Locate the cell with the specified text and output its [x, y] center coordinate. 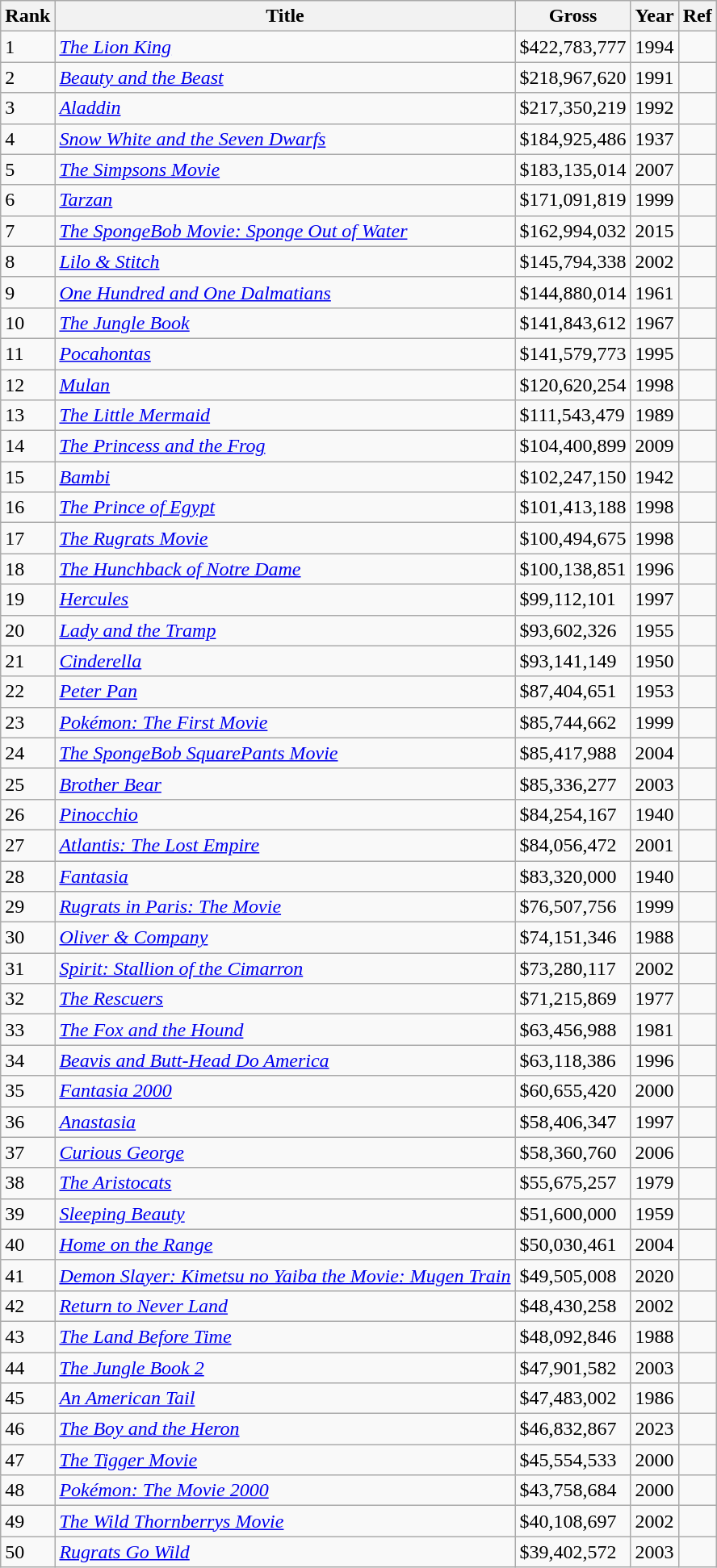
$184,925,486 [573, 139]
$162,994,032 [573, 231]
$43,758,684 [573, 1491]
1955 [654, 630]
14 [27, 446]
Year [654, 16]
11 [27, 353]
The Lion King [285, 47]
Sleeping Beauty [285, 1214]
6 [27, 200]
Return to Never Land [285, 1306]
49 [27, 1521]
$145,794,338 [573, 261]
1950 [654, 661]
$217,350,219 [573, 108]
The Land Before Time [285, 1336]
The Aristocats [285, 1183]
10 [27, 323]
The Tigger Movie [285, 1460]
$48,092,846 [573, 1336]
The Rescuers [285, 999]
One Hundred and One Dalmatians [285, 292]
24 [27, 753]
The Little Mermaid [285, 416]
Pokémon: The First Movie [285, 722]
$171,091,819 [573, 200]
Rugrats in Paris: The Movie [285, 907]
3 [27, 108]
The Jungle Book [285, 323]
$55,675,257 [573, 1183]
38 [27, 1183]
1981 [654, 1030]
Rugrats Go Wild [285, 1552]
23 [27, 722]
Mulan [285, 385]
42 [27, 1306]
7 [27, 231]
5 [27, 169]
$40,108,697 [573, 1521]
$60,655,420 [573, 1091]
1953 [654, 692]
37 [27, 1152]
$46,832,867 [573, 1429]
The SpongeBob Movie: Sponge Out of Water [285, 231]
4 [27, 139]
$104,400,899 [573, 446]
$111,543,479 [573, 416]
$141,843,612 [573, 323]
$76,507,756 [573, 907]
$84,056,472 [573, 845]
1937 [654, 139]
2020 [654, 1275]
1979 [654, 1183]
1961 [654, 292]
44 [27, 1368]
The Simpsons Movie [285, 169]
Brother Bear [285, 784]
Ref [698, 16]
50 [27, 1552]
$422,783,777 [573, 47]
Aladdin [285, 108]
$93,141,149 [573, 661]
41 [27, 1275]
$84,254,167 [573, 814]
1991 [654, 77]
Pocahontas [285, 353]
$218,967,620 [573, 77]
$58,406,347 [573, 1122]
Gross [573, 16]
1 [27, 47]
Snow White and the Seven Dwarfs [285, 139]
$100,138,851 [573, 569]
2015 [654, 231]
1959 [654, 1214]
34 [27, 1060]
46 [27, 1429]
$83,320,000 [573, 876]
28 [27, 876]
30 [27, 938]
1992 [654, 108]
2006 [654, 1152]
$120,620,254 [573, 385]
26 [27, 814]
$183,135,014 [573, 169]
$87,404,651 [573, 692]
An American Tail [285, 1399]
Peter Pan [285, 692]
1986 [654, 1399]
2 [27, 77]
The Jungle Book 2 [285, 1368]
Cinderella [285, 661]
2007 [654, 169]
1995 [654, 353]
Atlantis: The Lost Empire [285, 845]
9 [27, 292]
$47,483,002 [573, 1399]
Tarzan [285, 200]
2001 [654, 845]
Fantasia [285, 876]
1967 [654, 323]
Beavis and Butt-Head Do America [285, 1060]
Lilo & Stitch [285, 261]
2009 [654, 446]
43 [27, 1336]
Oliver & Company [285, 938]
29 [27, 907]
$144,880,014 [573, 292]
$49,505,008 [573, 1275]
$85,744,662 [573, 722]
32 [27, 999]
13 [27, 416]
Title [285, 16]
31 [27, 968]
The Princess and the Frog [285, 446]
12 [27, 385]
21 [27, 661]
$63,118,386 [573, 1060]
$99,112,101 [573, 600]
Pinocchio [285, 814]
$100,494,675 [573, 538]
$58,360,760 [573, 1152]
The Rugrats Movie [285, 538]
Lady and the Tramp [285, 630]
39 [27, 1214]
15 [27, 477]
Anastasia [285, 1122]
36 [27, 1122]
The Boy and the Heron [285, 1429]
1994 [654, 47]
Beauty and the Beast [285, 77]
1989 [654, 416]
45 [27, 1399]
Curious George [285, 1152]
$73,280,117 [573, 968]
$85,336,277 [573, 784]
8 [27, 261]
$50,030,461 [573, 1244]
$48,430,258 [573, 1306]
The Prince of Egypt [285, 508]
The Fox and the Hound [285, 1030]
47 [27, 1460]
48 [27, 1491]
2023 [654, 1429]
$141,579,773 [573, 353]
1942 [654, 477]
$63,456,988 [573, 1030]
$47,901,582 [573, 1368]
The Hunchback of Notre Dame [285, 569]
Spirit: Stallion of the Cimarron [285, 968]
The Wild Thornberrys Movie [285, 1521]
25 [27, 784]
The SpongeBob SquarePants Movie [285, 753]
19 [27, 600]
Fantasia 2000 [285, 1091]
17 [27, 538]
20 [27, 630]
Bambi [285, 477]
$74,151,346 [573, 938]
$85,417,988 [573, 753]
$101,413,188 [573, 508]
$39,402,572 [573, 1552]
1977 [654, 999]
$45,554,533 [573, 1460]
Rank [27, 16]
18 [27, 569]
Home on the Range [285, 1244]
40 [27, 1244]
35 [27, 1091]
Demon Slayer: Kimetsu no Yaiba the Movie: Mugen Train [285, 1275]
$93,602,326 [573, 630]
$51,600,000 [573, 1214]
$102,247,150 [573, 477]
Hercules [285, 600]
16 [27, 508]
22 [27, 692]
27 [27, 845]
Pokémon: The Movie 2000 [285, 1491]
33 [27, 1030]
$71,215,869 [573, 999]
